Extract the (X, Y) coordinate from the center of the cell holding the provided text.  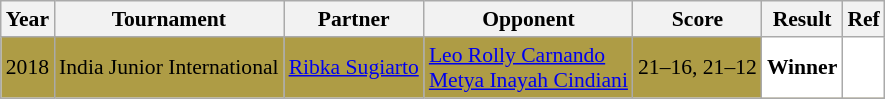
Partner (354, 19)
Score (698, 19)
Result (802, 19)
Winner (802, 68)
Tournament (169, 19)
Ribka Sugiarto (354, 68)
Ref (863, 19)
India Junior International (169, 68)
Opponent (528, 19)
Year (28, 19)
2018 (28, 68)
21–16, 21–12 (698, 68)
Leo Rolly Carnando Metya Inayah Cindiani (528, 68)
